Identify which cell holds the provided text, then report its (x, y) central coordinate. 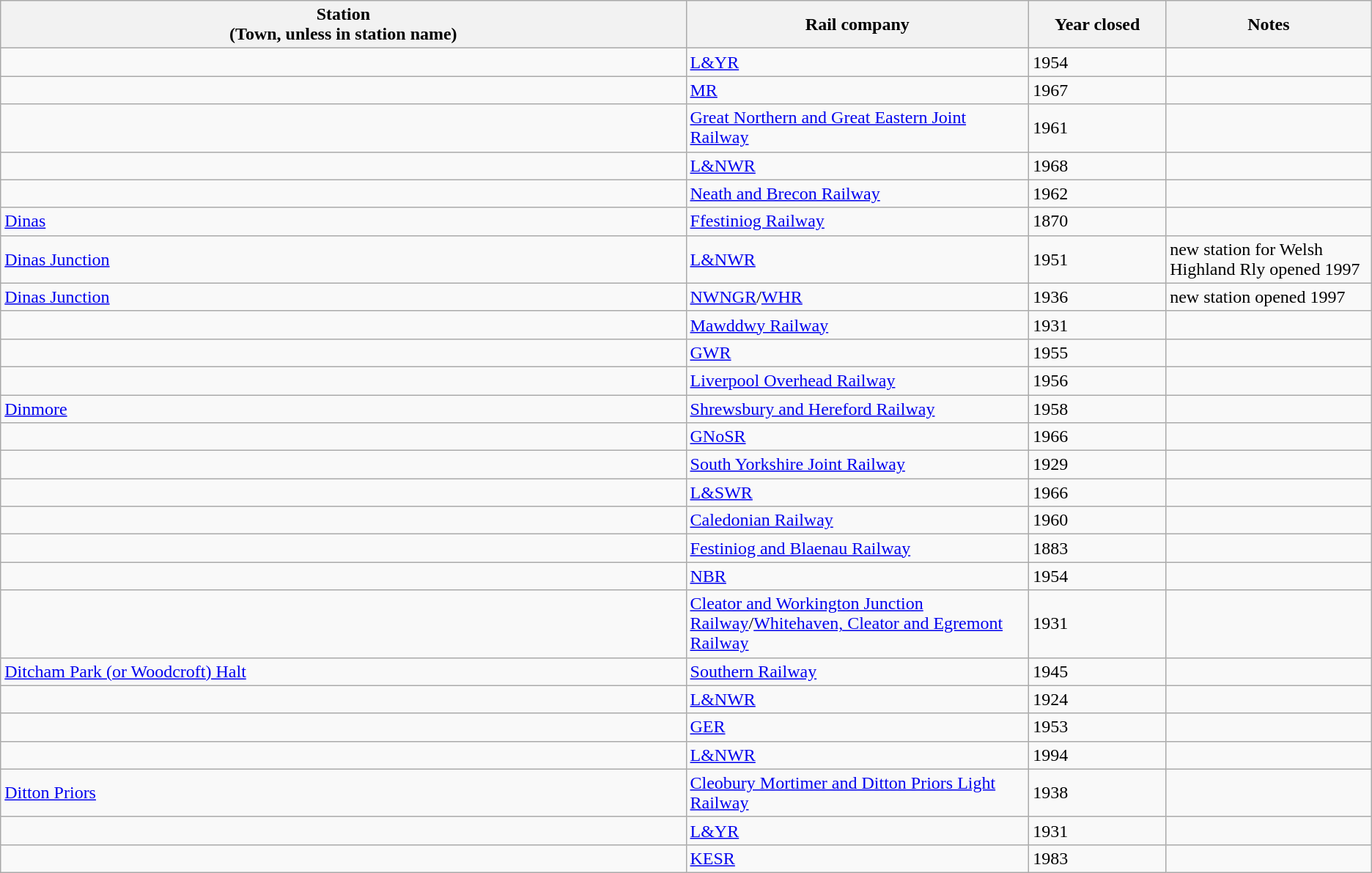
1953 (1098, 727)
Liverpool Overhead Railway (857, 380)
1960 (1098, 520)
new station for Welsh Highland Rly opened 1997 (1269, 259)
1968 (1098, 166)
1961 (1098, 128)
Cleobury Mortimer and Ditton Priors Light Railway (857, 793)
1967 (1098, 90)
Dinmore (343, 408)
L&SWR (857, 493)
Cleator and Workington Junction Railway/Whitehaven, Cleator and Egremont Railway (857, 624)
1929 (1098, 465)
1983 (1098, 858)
Station(Town, unless in station name) (343, 25)
1938 (1098, 793)
Shrewsbury and Hereford Railway (857, 408)
1883 (1098, 548)
1945 (1098, 671)
Notes (1269, 25)
GNoSR (857, 437)
South Yorkshire Joint Railway (857, 465)
Festiniog and Blaenau Railway (857, 548)
Ditton Priors (343, 793)
KESR (857, 858)
1951 (1098, 259)
NWNGR/WHR (857, 297)
Dinas (343, 221)
1956 (1098, 380)
1994 (1098, 755)
Great Northern and Great Eastern Joint Railway (857, 128)
GWR (857, 353)
1962 (1098, 194)
Neath and Brecon Railway (857, 194)
Caledonian Railway (857, 520)
Year closed (1098, 25)
1870 (1098, 221)
NBR (857, 576)
1924 (1098, 699)
1936 (1098, 297)
new station opened 1997 (1269, 297)
1958 (1098, 408)
MR (857, 90)
Rail company (857, 25)
Mawddwy Railway (857, 325)
1955 (1098, 353)
GER (857, 727)
Southern Railway (857, 671)
Ditcham Park (or Woodcroft) Halt (343, 671)
Ffestiniog Railway (857, 221)
